Detect which cell encompasses the target text, then output its (X, Y) center coordinate. 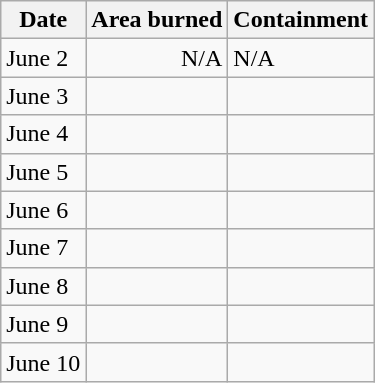
June 10 (44, 362)
June 3 (44, 96)
June 5 (44, 172)
June 2 (44, 58)
June 7 (44, 248)
Area burned (157, 20)
June 4 (44, 134)
Containment (301, 20)
June 9 (44, 324)
June 8 (44, 286)
Date (44, 20)
June 6 (44, 210)
